Extract the (x, y) coordinate from the center of the cell holding the provided text.  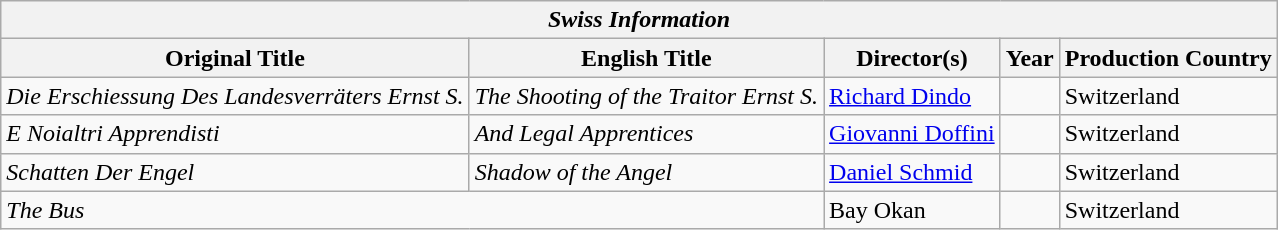
Bay Okan (912, 210)
Giovanni Doffini (912, 134)
Daniel Schmid (912, 172)
E Noialtri Apprendisti (235, 134)
Die Erschiessung Des Landesverräters Ernst S. (235, 96)
English Title (646, 58)
Shadow of the Angel (646, 172)
Director(s) (912, 58)
Original Title (235, 58)
The Bus (412, 210)
Richard Dindo (912, 96)
Year (1030, 58)
The Shooting of the Traitor Ernst S. (646, 96)
And Legal Apprentices (646, 134)
Schatten Der Engel (235, 172)
Production Country (1168, 58)
Swiss Information (639, 20)
